Find where the given text appears and provide that cell's center as (x, y) coordinate. 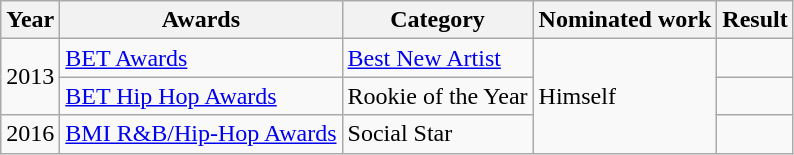
Best New Artist (438, 58)
Category (438, 20)
2013 (30, 77)
Social Star (438, 134)
BET Awards (201, 58)
Nominated work (625, 20)
BET Hip Hop Awards (201, 96)
Result (755, 20)
2016 (30, 134)
BMI R&B/Hip-Hop Awards (201, 134)
Himself (625, 96)
Awards (201, 20)
Rookie of the Year (438, 96)
Year (30, 20)
